Locate the cell with the specified text and output its [X, Y] center coordinate. 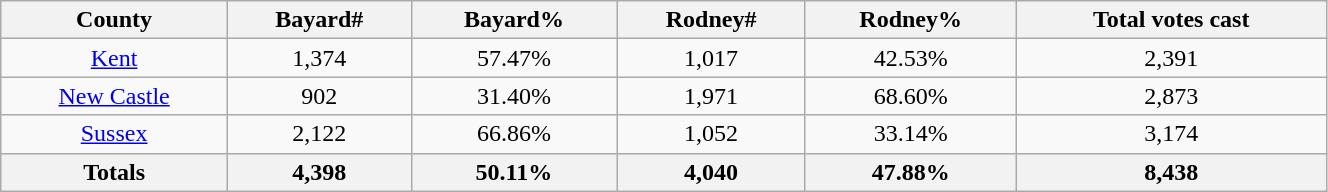
42.53% [910, 58]
1,052 [712, 134]
47.88% [910, 172]
2,873 [1171, 96]
New Castle [114, 96]
31.40% [514, 96]
Rodney% [910, 20]
68.60% [910, 96]
1,017 [712, 58]
66.86% [514, 134]
2,122 [319, 134]
50.11% [514, 172]
2,391 [1171, 58]
4,040 [712, 172]
Totals [114, 172]
33.14% [910, 134]
1,374 [319, 58]
Bayard% [514, 20]
Rodney# [712, 20]
8,438 [1171, 172]
Bayard# [319, 20]
57.47% [514, 58]
Total votes cast [1171, 20]
County [114, 20]
902 [319, 96]
Kent [114, 58]
1,971 [712, 96]
4,398 [319, 172]
3,174 [1171, 134]
Sussex [114, 134]
